Identify which cell holds the provided text, then report its [X, Y] central coordinate. 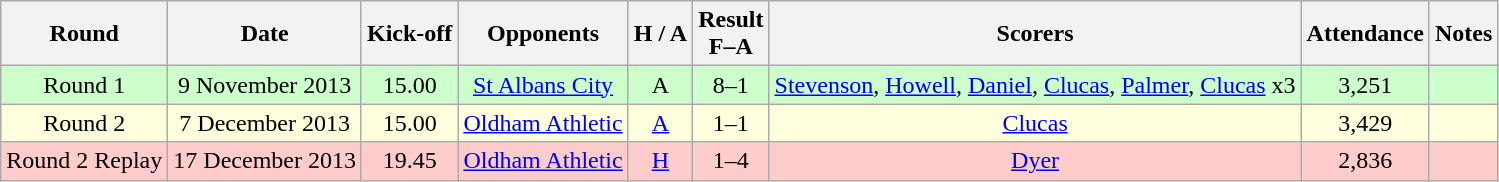
Kick-off [409, 34]
8–1 [731, 85]
H / A [660, 34]
Scorers [1035, 34]
3,251 [1365, 85]
H [660, 161]
Attendance [1365, 34]
Opponents [543, 34]
7 December 2013 [265, 123]
19.45 [409, 161]
Date [265, 34]
Dyer [1035, 161]
Stevenson, Howell, Daniel, Clucas, Palmer, Clucas x3 [1035, 85]
Round 1 [84, 85]
17 December 2013 [265, 161]
Notes [1463, 34]
ResultF–A [731, 34]
2,836 [1365, 161]
Round 2 [84, 123]
Clucas [1035, 123]
3,429 [1365, 123]
9 November 2013 [265, 85]
1–4 [731, 161]
Round [84, 34]
St Albans City [543, 85]
Round 2 Replay [84, 161]
1–1 [731, 123]
